Extract the (x, y) coordinate from the center of the cell holding the provided text.  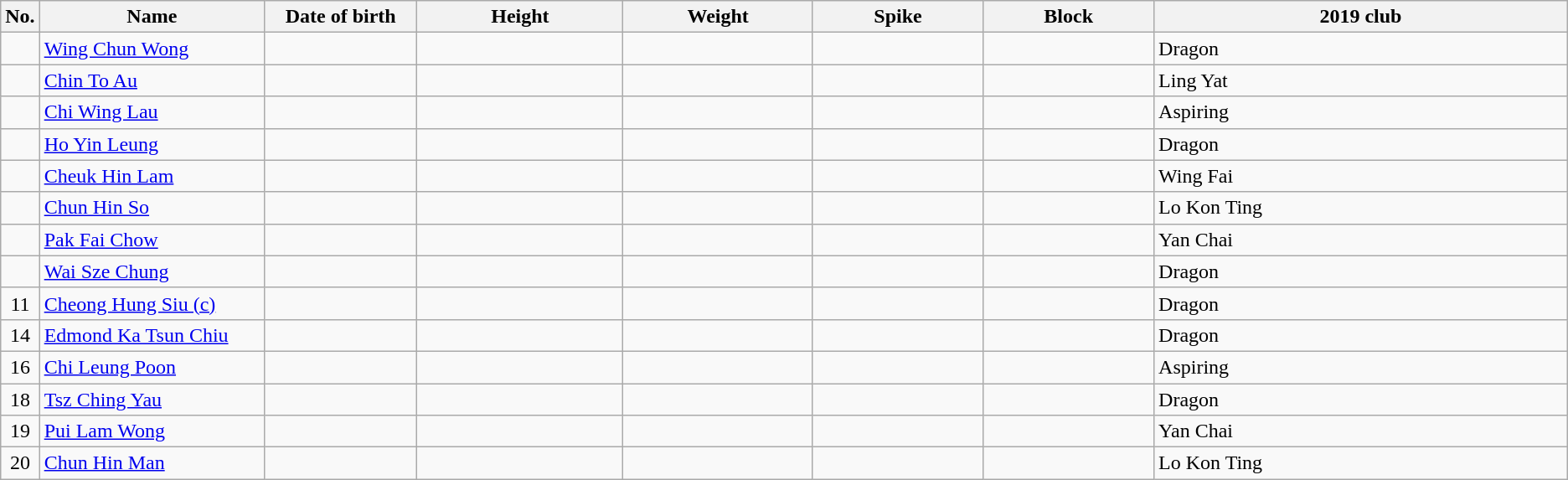
No. (20, 17)
20 (20, 463)
19 (20, 431)
Block (1069, 17)
Height (520, 17)
Chi Leung Poon (152, 367)
Spike (898, 17)
Pak Fai Chow (152, 240)
16 (20, 367)
Ling Yat (1361, 80)
Wai Sze Chung (152, 271)
Tsz Ching Yau (152, 400)
Wing Chun Wong (152, 49)
Chun Hin So (152, 208)
Chun Hin Man (152, 463)
11 (20, 303)
Edmond Ka Tsun Chiu (152, 335)
Wing Fai (1361, 176)
Ho Yin Leung (152, 144)
18 (20, 400)
2019 club (1361, 17)
Cheuk Hin Lam (152, 176)
Weight (718, 17)
Chin To Au (152, 80)
Date of birth (341, 17)
Chi Wing Lau (152, 112)
Cheong Hung Siu (c) (152, 303)
Pui Lam Wong (152, 431)
Name (152, 17)
14 (20, 335)
